Output the [x, y] coordinate of the center of the cell containing the given text.  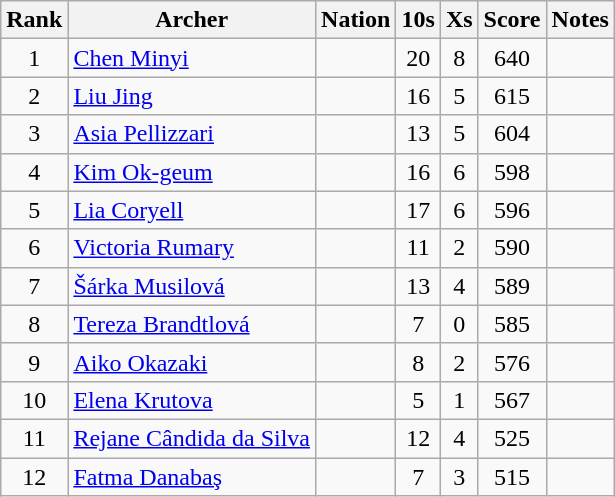
Rejane Cândida da Silva [192, 438]
576 [512, 362]
Chen Minyi [192, 58]
525 [512, 438]
Notes [580, 20]
585 [512, 324]
515 [512, 477]
Archer [192, 20]
604 [512, 134]
Šárka Musilová [192, 286]
Score [512, 20]
10 [34, 400]
Victoria Rumary [192, 248]
Liu Jing [192, 96]
Lia Coryell [192, 210]
Fatma Danabaş [192, 477]
0 [459, 324]
17 [418, 210]
590 [512, 248]
Xs [459, 20]
Elena Krutova [192, 400]
9 [34, 362]
615 [512, 96]
Asia Pellizzari [192, 134]
Rank [34, 20]
596 [512, 210]
Tereza Brandtlová [192, 324]
567 [512, 400]
589 [512, 286]
Kim Ok-geum [192, 172]
20 [418, 58]
640 [512, 58]
Aiko Okazaki [192, 362]
10s [418, 20]
598 [512, 172]
Nation [356, 20]
